Output the [X, Y] coordinate of the center of the cell containing the given text.  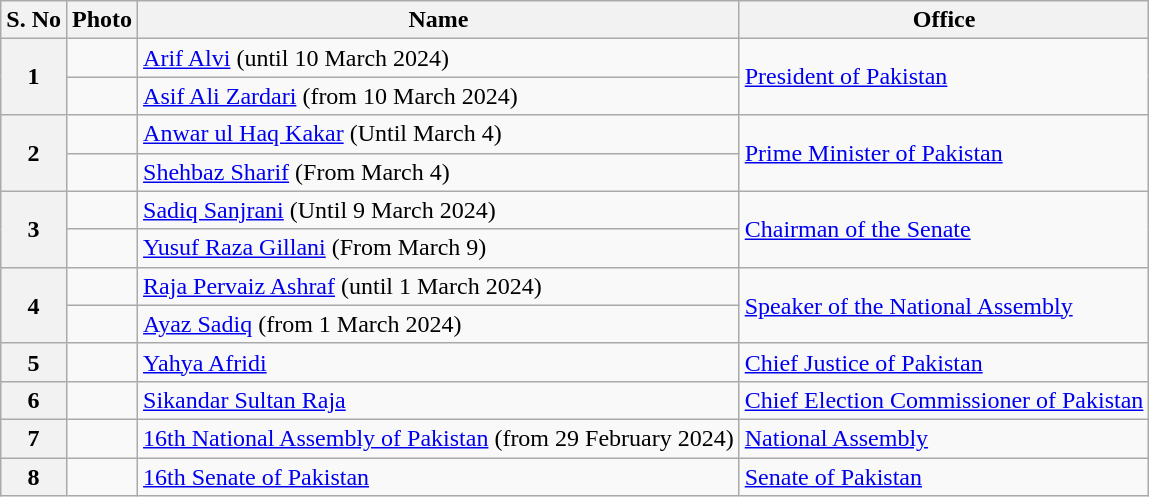
Yusuf Raza Gillani (From March 9) [439, 248]
7 [34, 438]
Photo [102, 20]
Ayaz Sadiq (from 1 March 2024) [439, 324]
1 [34, 77]
Arif Alvi (until 10 March 2024) [439, 58]
Senate of Pakistan [944, 477]
5 [34, 362]
Chief Election Commissioner of Pakistan [944, 400]
Anwar ul Haq Kakar (Until March 4) [439, 134]
3 [34, 229]
Name [439, 20]
President of Pakistan [944, 77]
16th National Assembly of Pakistan (from 29 February 2024) [439, 438]
6 [34, 400]
S. No [34, 20]
Sadiq Sanjrani (Until 9 March 2024) [439, 210]
2 [34, 153]
Shehbaz Sharif (From March 4) [439, 172]
Chief Justice of Pakistan [944, 362]
Yahya Afridi [439, 362]
Speaker of the National Assembly [944, 305]
Raja Pervaiz Ashraf (until 1 March 2024) [439, 286]
8 [34, 477]
Sikandar Sultan Raja [439, 400]
Prime Minister of Pakistan [944, 153]
16th Senate of Pakistan [439, 477]
Chairman of the Senate [944, 229]
National Assembly [944, 438]
Asif Ali Zardari (from 10 March 2024) [439, 96]
Office [944, 20]
4 [34, 305]
